For the text-containing cell, return its midpoint in [x, y] coordinate format. 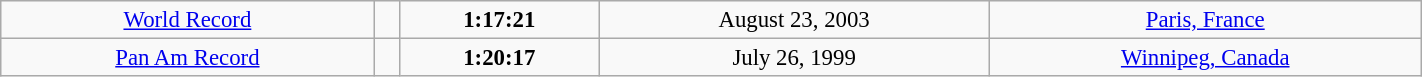
August 23, 2003 [794, 20]
July 26, 1999 [794, 58]
Winnipeg, Canada [1205, 58]
1:17:21 [500, 20]
Pan Am Record [188, 58]
Paris, France [1205, 20]
World Record [188, 20]
1:20:17 [500, 58]
